Detect which cell encompasses the target text, then output its [X, Y] center coordinate. 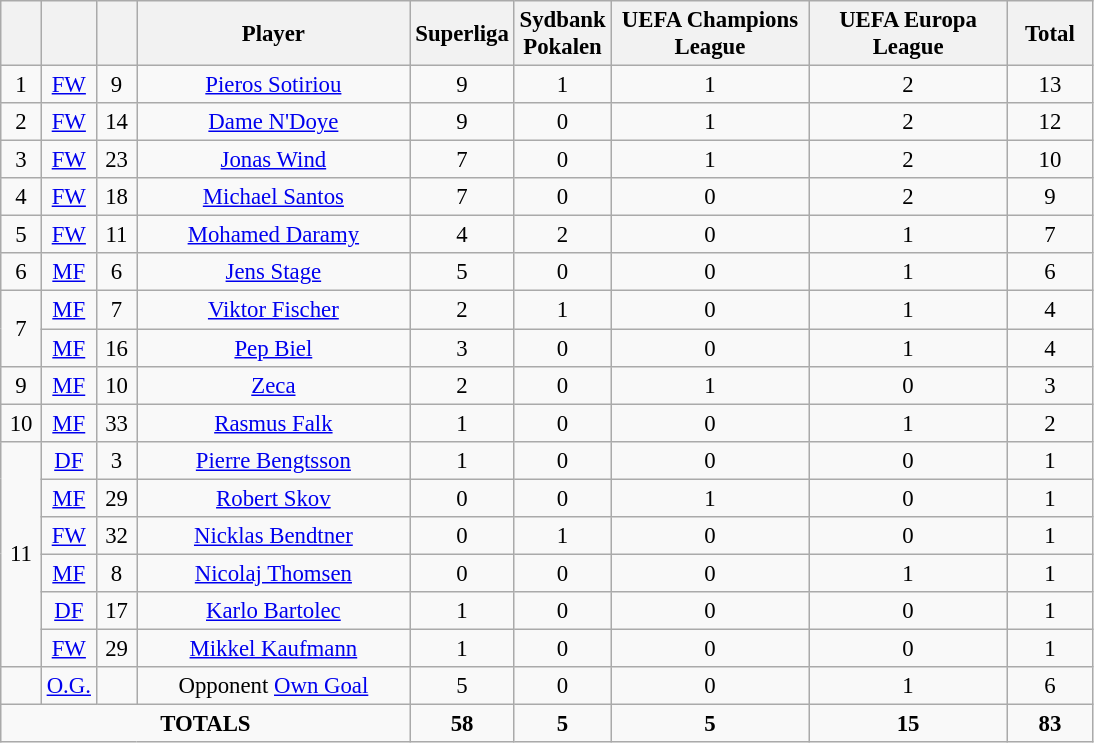
Dame N'Doye [274, 122]
33 [116, 423]
13 [1050, 85]
Michael Santos [274, 197]
Player [274, 34]
O.G. [68, 686]
15 [908, 724]
Superliga [462, 34]
Nicolaj Thomsen [274, 573]
23 [116, 160]
18 [116, 197]
Jens Stage [274, 273]
Robert Skov [274, 498]
14 [116, 122]
Mohamed Daramy [274, 235]
17 [116, 611]
Zeca [274, 385]
Pieros Sotiriou [274, 85]
12 [1050, 122]
Pep Biel [274, 348]
Viktor Fischer [274, 310]
Nicklas Bendtner [274, 536]
32 [116, 536]
16 [116, 348]
8 [116, 573]
83 [1050, 724]
Jonas Wind [274, 160]
Karlo Bartolec [274, 611]
Pierre Bengtsson [274, 460]
UEFA Champions League [710, 34]
Total [1050, 34]
TOTALS [206, 724]
UEFA Europa League [908, 34]
Sydbank Pokalen [562, 34]
Mikkel Kaufmann [274, 648]
Opponent Own Goal [274, 686]
58 [462, 724]
Rasmus Falk [274, 423]
